From the cell containing the given text, extract its center point as (x, y) coordinate. 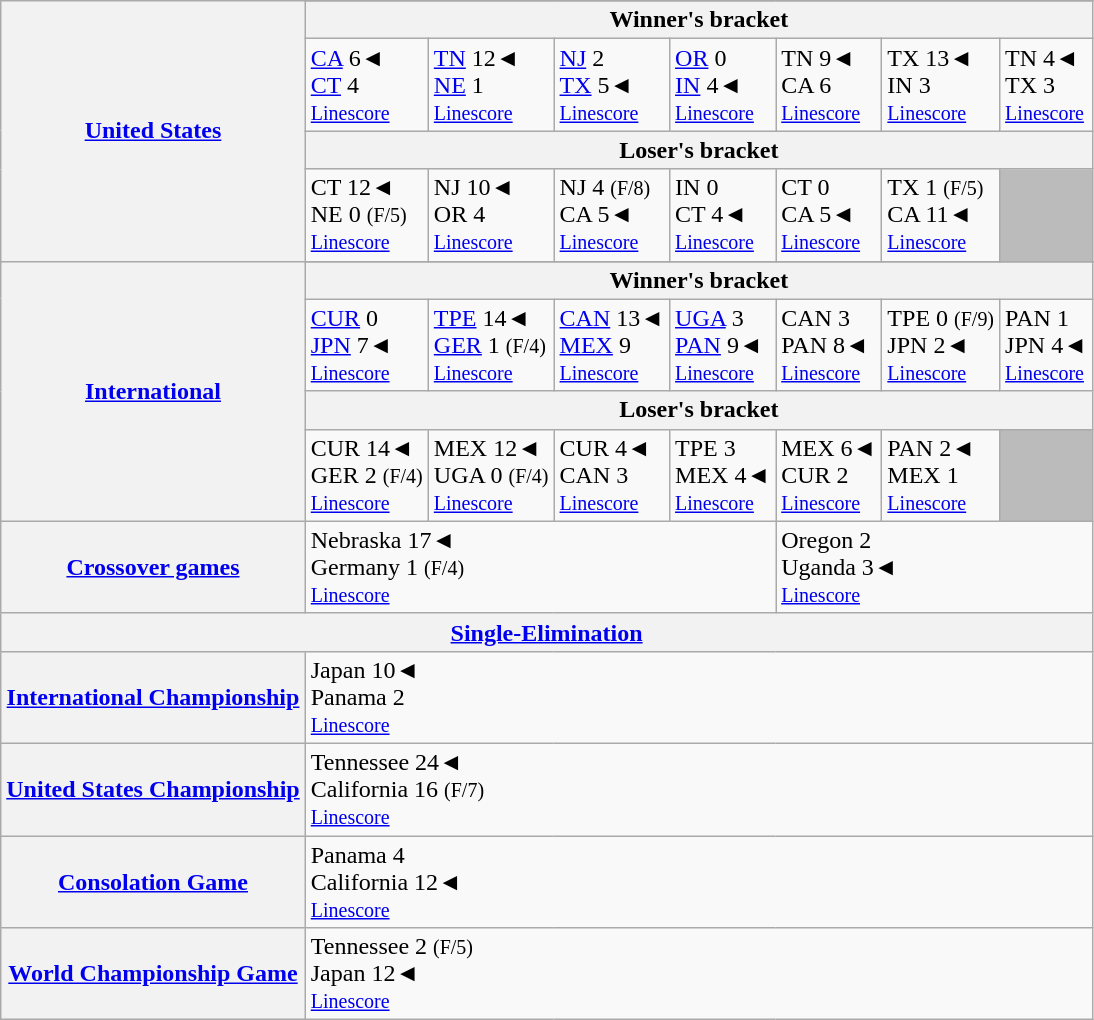
CA 6◄ CT 4 Linescore (366, 85)
TPE 14◄ GER 1 (F/4)Linescore (491, 345)
CUR 14◄ GER 2 (F/4)Linescore (366, 475)
TPE 3 MEX 4◄ Linescore (723, 475)
United States Championship (153, 789)
TN 4◄ TX 3 Linescore (1046, 85)
United States (153, 131)
CAN 13◄ MEX 9 Linescore (612, 345)
MEX 6◄ CUR 2 Linescore (829, 475)
TPE 0 (F/9) JPN 2◄ Linescore (941, 345)
CT 12◄ NE 0 (F/5)Linescore (366, 215)
Nebraska 17◄ Germany 1 (F/4)Linescore (540, 567)
CUR 0 JPN 7◄ Linescore (366, 345)
Tennessee 24◄ California 16 (F/7)Linescore (698, 789)
Tennessee 2 (F/5) Japan 12◄ Linescore (698, 974)
PAN 2◄ MEX 1 Linescore (941, 475)
Crossover games (153, 567)
TN 9◄ CA 6 Linescore (829, 85)
OR 0 IN 4◄ Linescore (723, 85)
TX 1 (F/5) CA 11◄ Linescore (941, 215)
Consolation Game (153, 882)
TX 13◄ IN 3 Linescore (941, 85)
Panama 4 California 12◄ Linescore (698, 882)
NJ 4 (F/8) CA 5◄ Linescore (612, 215)
Oregon 2 Uganda 3◄ Linescore (934, 567)
NJ 10◄ OR 4 Linescore (491, 215)
NJ 2 TX 5◄ Linescore (612, 85)
TN 12◄ NE 1 Linescore (491, 85)
Single-Elimination (547, 632)
CT 0 CA 5◄ Linescore (829, 215)
UGA 3 PAN 9◄ Linescore (723, 345)
PAN 1 JPN 4◄ Linescore (1046, 345)
CAN 3 PAN 8◄ Linescore (829, 345)
International (153, 391)
MEX 12◄ UGA 0 (F/4)Linescore (491, 475)
International Championship (153, 697)
Japan 10◄ Panama 2 Linescore (698, 697)
World Championship Game (153, 974)
CUR 4◄ CAN 3 Linescore (612, 475)
IN 0 CT 4◄ Linescore (723, 215)
